Pinpoint the cell where the given text exists, returning its (x, y) midpoint coordinate. 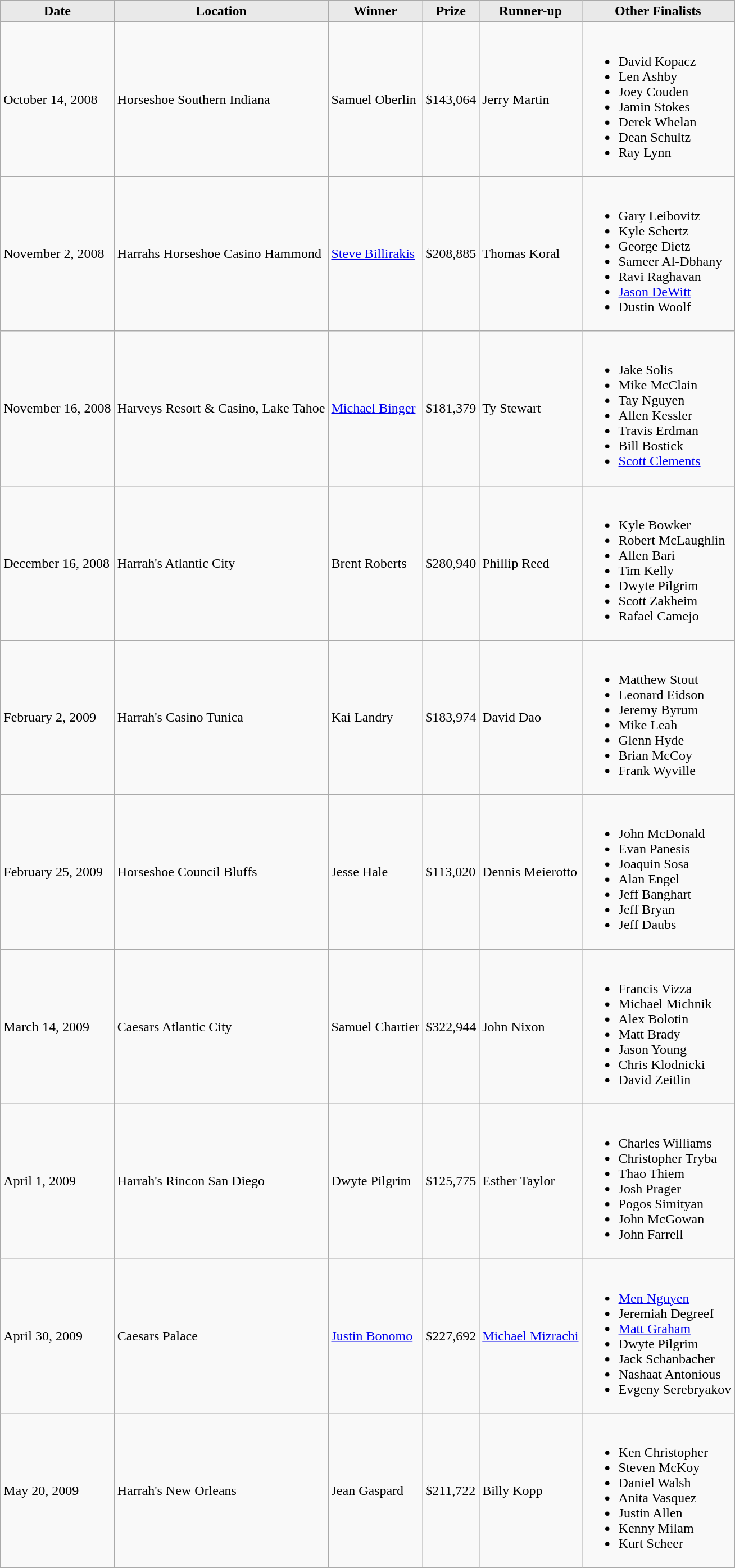
Kyle BowkerRobert McLaughlinAllen BariTim KellyDwyte PilgrimScott ZakheimRafael Camejo (658, 563)
Runner-up (530, 11)
Billy Kopp (530, 1490)
Michael Mizrachi (530, 1335)
Samuel Oberlin (375, 99)
Justin Bonomo (375, 1335)
$181,379 (451, 408)
Dwyte Pilgrim (375, 1181)
Michael Binger (375, 408)
Matthew StoutLeonard EidsonJeremy ByrumMike LeahGlenn HydeBrian McCoyFrank Wyville (658, 717)
$280,940 (451, 563)
Horseshoe Southern Indiana (221, 99)
November 16, 2008 (57, 408)
John Nixon (530, 1026)
Harrahs Horseshoe Casino Hammond (221, 254)
Harrah's Rincon San Diego (221, 1181)
Harrah's Casino Tunica (221, 717)
Winner (375, 11)
October 14, 2008 (57, 99)
$211,722 (451, 1490)
David KopaczLen AshbyJoey CoudenJamin StokesDerek WhelanDean SchultzRay Lynn (658, 99)
Harveys Resort & Casino, Lake Tahoe (221, 408)
March 14, 2009 (57, 1026)
Date (57, 11)
April 1, 2009 (57, 1181)
Kai Landry (375, 717)
$113,020 (451, 872)
John McDonaldEvan PanesisJoaquin SosaAlan EngelJeff BanghartJeff BryanJeff Daubs (658, 872)
May 20, 2009 (57, 1490)
Dennis Meierotto (530, 872)
David Dao (530, 717)
Men NguyenJeremiah DegreefMatt GrahamDwyte PilgrimJack SchanbacherNashaat AntoniousEvgeny Serebryakov (658, 1335)
Jesse Hale (375, 872)
Jean Gaspard (375, 1490)
Charles WilliamsChristopher TrybaThao ThiemJosh PragerPogos SimityanJohn McGowanJohn Farrell (658, 1181)
Ken ChristopherSteven McKoyDaniel WalshAnita VasquezJustin AllenKenny MilamKurt Scheer (658, 1490)
$125,775 (451, 1181)
Caesars Atlantic City (221, 1026)
Brent Roberts (375, 563)
December 16, 2008 (57, 563)
Other Finalists (658, 11)
Thomas Koral (530, 254)
Caesars Palace (221, 1335)
Phillip Reed (530, 563)
$183,974 (451, 717)
Steve Billirakis (375, 254)
Harrah's New Orleans (221, 1490)
April 30, 2009 (57, 1335)
$322,944 (451, 1026)
$208,885 (451, 254)
Horseshoe Council Bluffs (221, 872)
$227,692 (451, 1335)
$143,064 (451, 99)
Gary LeibovitzKyle SchertzGeorge DietzSameer Al-DbhanyRavi RaghavanJason DeWittDustin Woolf (658, 254)
Ty Stewart (530, 408)
Esther Taylor (530, 1181)
Jerry Martin (530, 99)
Samuel Chartier (375, 1026)
February 2, 2009 (57, 717)
Francis VizzaMichael MichnikAlex BolotinMatt BradyJason YoungChris KlodnickiDavid Zeitlin (658, 1026)
Harrah's Atlantic City (221, 563)
February 25, 2009 (57, 872)
November 2, 2008 (57, 254)
Prize (451, 11)
Location (221, 11)
Jake SolisMike McClainTay NguyenAllen KesslerTravis ErdmanBill BostickScott Clements (658, 408)
